Find where the given text appears and provide that cell's center as (x, y) coordinate. 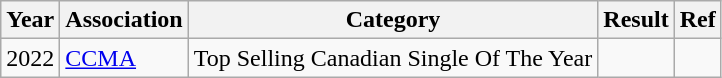
Category (393, 20)
Ref (698, 20)
Result (636, 20)
CCMA (124, 58)
Association (124, 20)
Top Selling Canadian Single Of The Year (393, 58)
2022 (30, 58)
Year (30, 20)
